Pinpoint the cell where the given text exists, returning its (X, Y) midpoint coordinate. 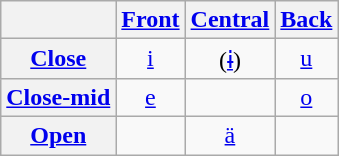
Back (306, 20)
(ɨ) (230, 59)
Open (58, 135)
Central (230, 20)
Close-mid (58, 97)
u (306, 59)
ä (230, 135)
Close (58, 59)
Front (150, 20)
i (150, 59)
o (306, 97)
e (150, 97)
